Provide the [X, Y] coordinate of the cell's center where the given text is located.  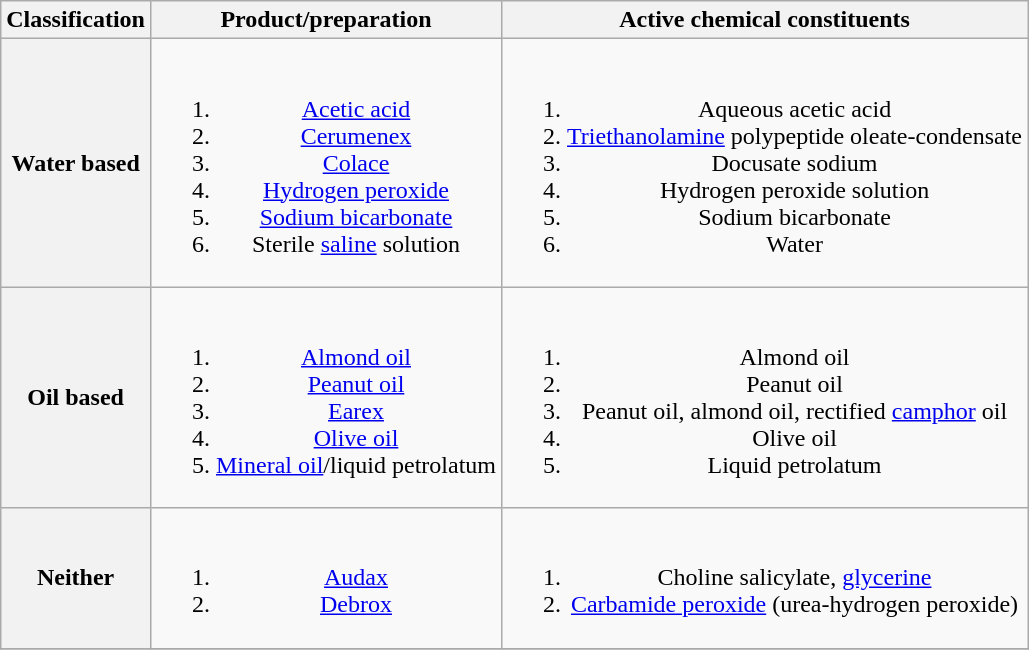
Neither [76, 578]
Almond oilPeanut oilEarexOlive oilMineral oil/liquid petrolatum [326, 398]
Acetic acidCerumenexColaceHydrogen peroxideSodium bicarbonateSterile saline solution [326, 163]
Classification [76, 20]
Active chemical constituents [765, 20]
Choline salicylate, glycerineCarbamide peroxide (urea-hydrogen peroxide) [765, 578]
Oil based [76, 398]
Almond oilPeanut oilPeanut oil, almond oil, rectified camphor oilOlive oilLiquid petrolatum [765, 398]
Product/preparation [326, 20]
Aqueous acetic acidTriethanolamine polypeptide oleate-condensateDocusate sodiumHydrogen peroxide solutionSodium bicarbonateWater [765, 163]
Water based [76, 163]
AudaxDebrox [326, 578]
